Search for the cell housing the specified text and yield its (X, Y) center coordinate. 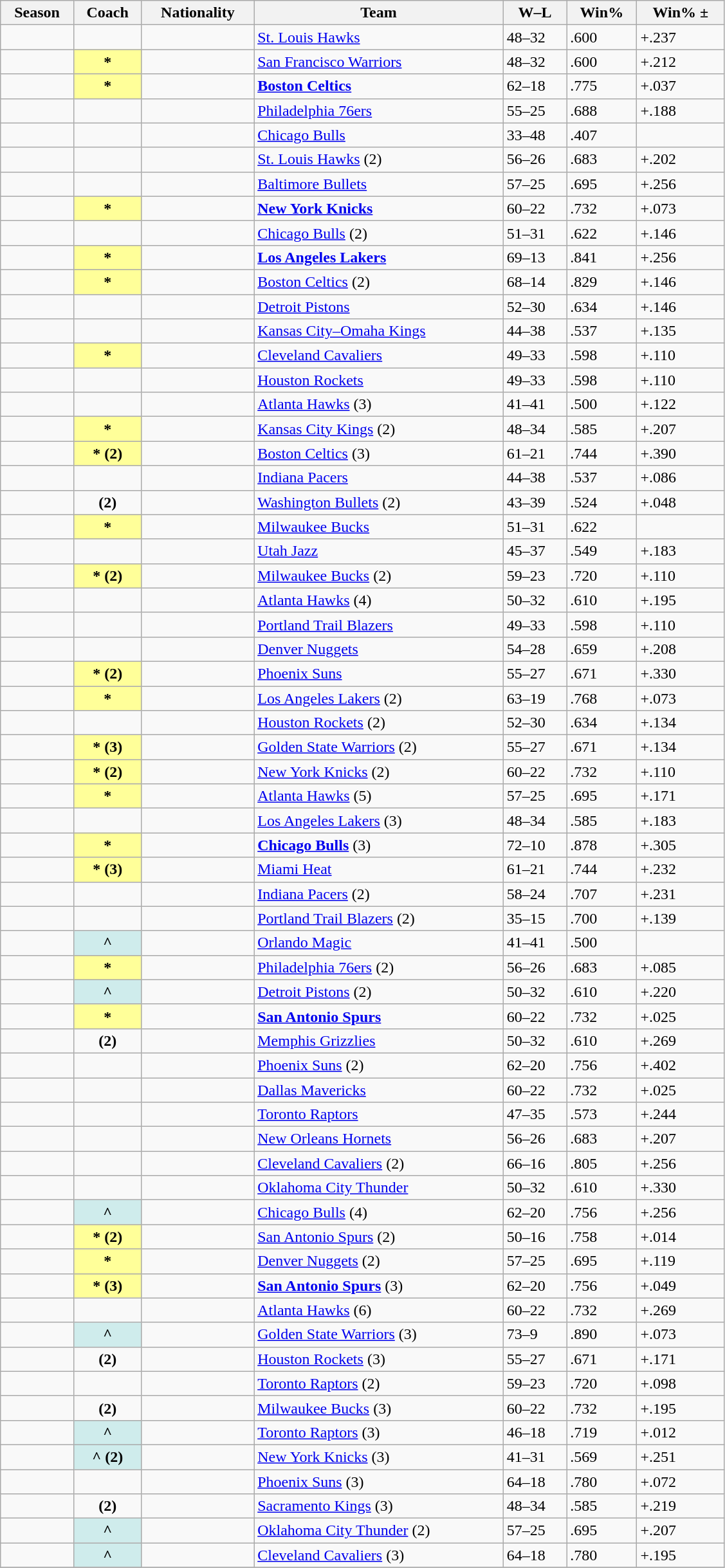
46–18 (535, 1432)
Los Angeles Lakers (378, 257)
.707 (602, 894)
35–15 (535, 918)
.573 (602, 1115)
Boston Celtics (3) (378, 453)
41–31 (535, 1457)
+.188 (681, 111)
+.014 (681, 1237)
Detroit Pistons (2) (378, 992)
Detroit Pistons (378, 307)
+.251 (681, 1457)
Denver Nuggets (2) (378, 1261)
Team (378, 13)
Golden State Warriors (2) (378, 747)
Boston Celtics (378, 86)
+.098 (681, 1383)
Atlanta Hawks (6) (378, 1310)
54–28 (535, 649)
+.119 (681, 1261)
Chicago Bulls (378, 135)
68–14 (535, 282)
.841 (602, 257)
Indiana Pacers (2) (378, 894)
.768 (602, 698)
63–19 (535, 698)
+.202 (681, 160)
+.049 (681, 1286)
Memphis Grizzlies (378, 1041)
+.208 (681, 649)
Coach (107, 13)
+.244 (681, 1115)
+.085 (681, 967)
.659 (602, 649)
+.086 (681, 478)
Chicago Bulls (4) (378, 1212)
Nationality (197, 13)
.688 (602, 111)
55–25 (535, 111)
Houston Rockets (2) (378, 723)
.549 (602, 551)
Atlanta Hawks (3) (378, 405)
Toronto Raptors (378, 1115)
St. Louis Hawks (378, 37)
.878 (602, 845)
+.219 (681, 1506)
Golden State Warriors (3) (378, 1335)
Phoenix Suns (378, 673)
.829 (602, 282)
^ (2) (107, 1457)
New York Knicks (2) (378, 772)
62–18 (535, 86)
Portland Trail Blazers (378, 624)
San Francisco Warriors (378, 62)
+.212 (681, 62)
72–10 (535, 845)
Win% ± (681, 13)
33–48 (535, 135)
W–L (535, 13)
.719 (602, 1432)
58–24 (535, 894)
Denver Nuggets (378, 649)
.775 (602, 86)
.758 (602, 1237)
New York Knicks (378, 208)
Kansas City–Omaha Kings (378, 331)
73–9 (535, 1335)
St. Louis Hawks (2) (378, 160)
Chicago Bulls (2) (378, 233)
Dallas Mavericks (378, 1090)
.569 (602, 1457)
Phoenix Suns (3) (378, 1481)
Win% (602, 13)
.700 (602, 918)
Oklahoma City Thunder (2) (378, 1531)
Philadelphia 76ers (378, 111)
Milwaukee Bucks (378, 527)
+.232 (681, 870)
Portland Trail Blazers (2) (378, 918)
Boston Celtics (2) (378, 282)
+.220 (681, 992)
+.122 (681, 405)
+.305 (681, 845)
New York Knicks (3) (378, 1457)
Milwaukee Bucks (2) (378, 576)
Oklahoma City Thunder (378, 1188)
47–35 (535, 1115)
San Antonio Spurs (3) (378, 1286)
50–16 (535, 1237)
Cleveland Cavaliers (3) (378, 1555)
Baltimore Bullets (378, 184)
Cleveland Cavaliers (2) (378, 1163)
Miami Heat (378, 870)
.805 (602, 1163)
Phoenix Suns (2) (378, 1065)
+.072 (681, 1481)
45–37 (535, 551)
San Antonio Spurs (2) (378, 1237)
Toronto Raptors (3) (378, 1432)
Cleveland Cavaliers (378, 356)
.524 (602, 502)
Los Angeles Lakers (2) (378, 698)
Kansas City Kings (2) (378, 429)
66–16 (535, 1163)
.890 (602, 1335)
Season (37, 13)
Toronto Raptors (2) (378, 1383)
+.402 (681, 1065)
Washington Bullets (2) (378, 502)
Indiana Pacers (378, 478)
Milwaukee Bucks (3) (378, 1408)
Sacramento Kings (3) (378, 1506)
+.139 (681, 918)
Philadelphia 76ers (2) (378, 967)
Houston Rockets (378, 380)
.407 (602, 135)
69–13 (535, 257)
Atlanta Hawks (5) (378, 796)
Los Angeles Lakers (3) (378, 821)
Utah Jazz (378, 551)
+.390 (681, 453)
Houston Rockets (3) (378, 1359)
San Antonio Spurs (378, 1016)
+.231 (681, 894)
Atlanta Hawks (4) (378, 600)
43–39 (535, 502)
+.135 (681, 331)
+.048 (681, 502)
Orlando Magic (378, 943)
+.012 (681, 1432)
Chicago Bulls (3) (378, 845)
+.237 (681, 37)
+.037 (681, 86)
New Orleans Hornets (378, 1139)
